Pinpoint the cell where the given text exists, returning its (x, y) midpoint coordinate. 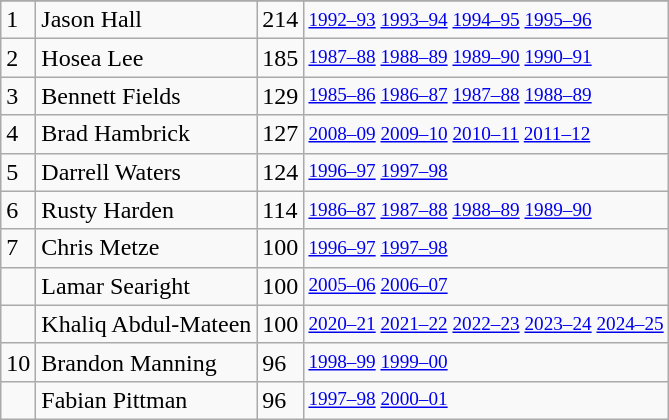
1987–88 1988–89 1989–90 1990–91 (486, 58)
Rusty Harden (146, 210)
Khaliq Abdul-Mateen (146, 324)
114 (280, 210)
2 (18, 58)
185 (280, 58)
1986–87 1987–88 1988–89 1989–90 (486, 210)
Brad Hambrick (146, 134)
5 (18, 172)
Lamar Searight (146, 286)
129 (280, 96)
Darrell Waters (146, 172)
6 (18, 210)
1998–99 1999–00 (486, 362)
1992–93 1993–94 1994–95 1995–96 (486, 20)
2005–06 2006–07 (486, 286)
1997–98 2000–01 (486, 400)
Jason Hall (146, 20)
124 (280, 172)
10 (18, 362)
1 (18, 20)
1985–86 1986–87 1987–88 1988–89 (486, 96)
2008–09 2009–10 2010–11 2011–12 (486, 134)
214 (280, 20)
127 (280, 134)
3 (18, 96)
2020–21 2021–22 2022–23 2023–24 2024–25 (486, 324)
Chris Metze (146, 248)
Bennett Fields (146, 96)
4 (18, 134)
7 (18, 248)
Brandon Manning (146, 362)
Fabian Pittman (146, 400)
Hosea Lee (146, 58)
